Provide the (x, y) coordinate of the cell's center where the given text is located.  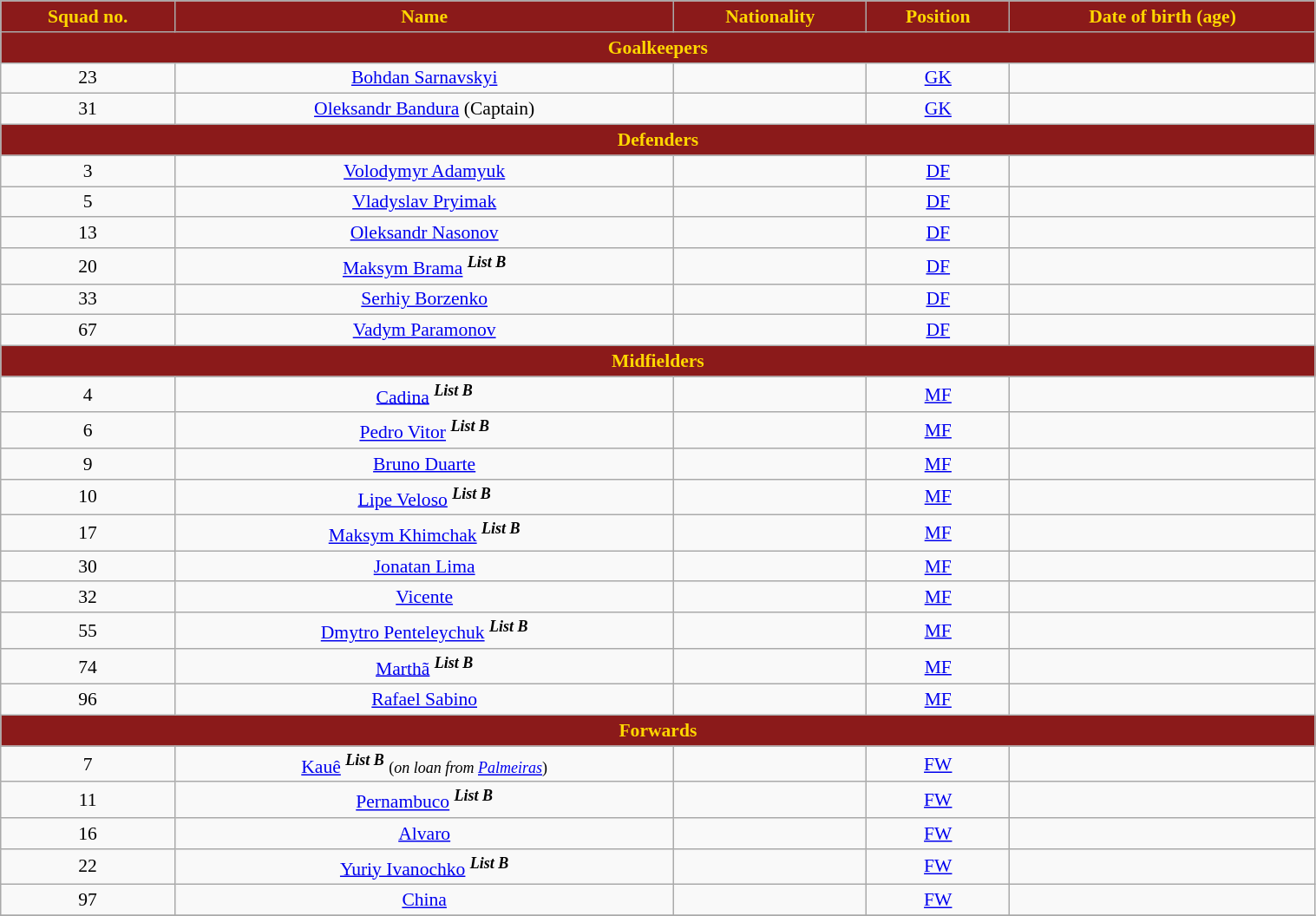
Marthã List B (423, 666)
Forwards (658, 731)
Cadina List B (423, 394)
Pedro Vitor List B (423, 430)
30 (88, 566)
31 (88, 109)
Lipe Veloso List B (423, 498)
Date of birth (age) (1162, 16)
Maksym Khimchak List B (423, 533)
5 (88, 202)
67 (88, 330)
16 (88, 834)
7 (88, 763)
9 (88, 464)
74 (88, 666)
Vadym Paramonov (423, 330)
17 (88, 533)
96 (88, 700)
6 (88, 430)
Serhiy Borzenko (423, 299)
Kauê List B (on loan from Palmeiras) (423, 763)
22 (88, 867)
Bohdan Sarnavskyi (423, 78)
Nationality (770, 16)
Oleksandr Bandura (Captain) (423, 109)
Vladyslav Pryimak (423, 202)
Maksym Brama List B (423, 265)
Vicente (423, 598)
33 (88, 299)
Defenders (658, 141)
13 (88, 233)
23 (88, 78)
Bruno Duarte (423, 464)
Name (423, 16)
Jonatan Lima (423, 566)
Midfielders (658, 362)
Rafael Sabino (423, 700)
10 (88, 498)
4 (88, 394)
55 (88, 630)
Pernambuco List B (423, 800)
3 (88, 171)
97 (88, 900)
Squad no. (88, 16)
China (423, 900)
Oleksandr Nasonov (423, 233)
Alvaro (423, 834)
Volodymyr Adamyuk (423, 171)
Dmytro Penteleychuk List B (423, 630)
32 (88, 598)
Position (939, 16)
Goalkeepers (658, 48)
11 (88, 800)
Yuriy Ivanochko List B (423, 867)
20 (88, 265)
